Capture the cell that displays the provided text and extract its [x, y] central coordinate. 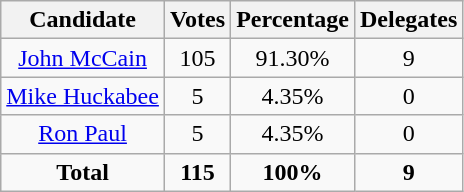
Candidate [83, 20]
Delegates [408, 20]
Ron Paul [83, 134]
John McCain [83, 58]
Mike Huckabee [83, 96]
105 [197, 58]
100% [293, 172]
Total [83, 172]
Percentage [293, 20]
115 [197, 172]
91.30% [293, 58]
Votes [197, 20]
